Detect which cell encompasses the target text, then output its [x, y] center coordinate. 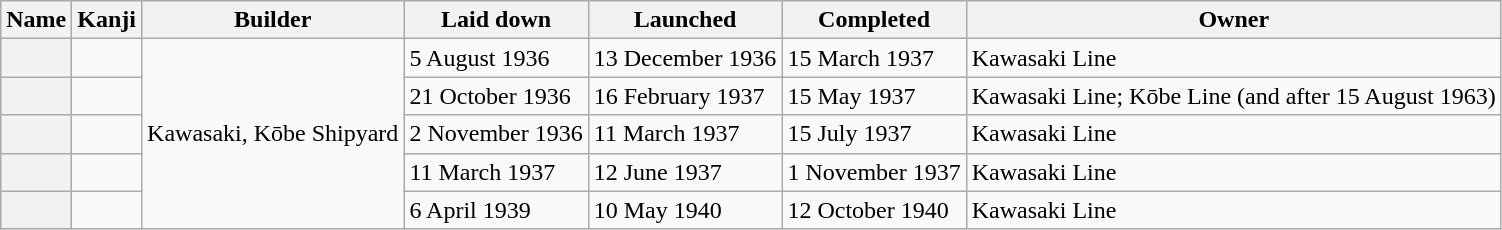
Builder [273, 20]
Completed [874, 20]
13 December 1936 [685, 58]
12 June 1937 [685, 172]
5 August 1936 [496, 58]
12 October 1940 [874, 210]
Launched [685, 20]
Kawasaki Line; Kōbe Line (and after 15 August 1963) [1234, 96]
Kawasaki, Kōbe Shipyard [273, 134]
21 October 1936 [496, 96]
Kanji [107, 20]
15 May 1937 [874, 96]
15 July 1937 [874, 134]
Owner [1234, 20]
1 November 1937 [874, 172]
Laid down [496, 20]
16 February 1937 [685, 96]
10 May 1940 [685, 210]
15 March 1937 [874, 58]
2 November 1936 [496, 134]
6 April 1939 [496, 210]
Name [36, 20]
